Extract the [X, Y] coordinate from the center of the cell holding the provided text.  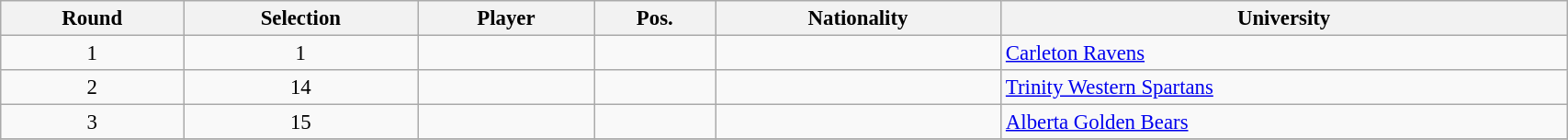
Alberta Golden Bears [1284, 122]
Round [92, 18]
University [1284, 18]
Player [506, 18]
14 [301, 87]
Pos. [654, 18]
2 [92, 87]
Selection [301, 18]
Trinity Western Spartans [1284, 87]
3 [92, 122]
Nationality [858, 18]
Carleton Ravens [1284, 53]
15 [301, 122]
